For the text-containing cell, return its midpoint in (X, Y) coordinate format. 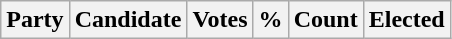
Elected (406, 20)
Candidate (128, 20)
Votes (220, 20)
Count (326, 20)
% (270, 20)
Party (35, 20)
